Return the [x, y] coordinate for the center point of the cell that contains the specified text.  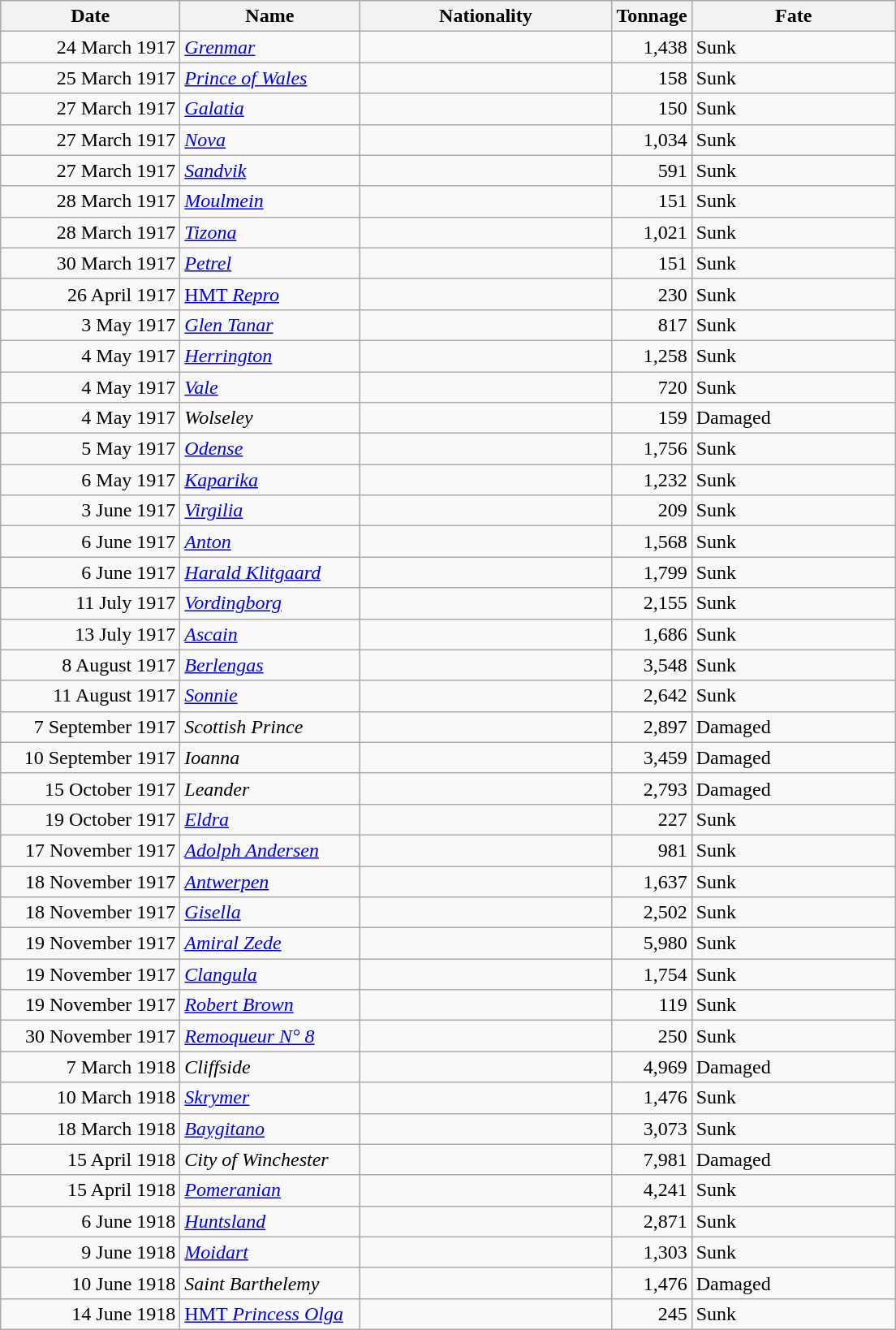
3 May 1917 [91, 325]
Prince of Wales [269, 78]
Nova [269, 140]
817 [652, 325]
591 [652, 171]
Anton [269, 542]
3,459 [652, 758]
3 June 1917 [91, 511]
Skrymer [269, 1098]
Adolph Andersen [269, 850]
Cliffside [269, 1067]
14 June 1918 [91, 1314]
1,021 [652, 232]
981 [652, 850]
Odense [269, 449]
Kaparika [269, 480]
1,637 [652, 881]
Petrel [269, 263]
15 October 1917 [91, 788]
1,754 [652, 974]
24 March 1917 [91, 47]
2,502 [652, 913]
11 July 1917 [91, 603]
18 March 1918 [91, 1129]
City of Winchester [269, 1159]
1,686 [652, 634]
Amiral Zede [269, 944]
Gisella [269, 913]
Berlengas [269, 665]
6 May 1917 [91, 480]
Nationality [485, 16]
17 November 1917 [91, 850]
209 [652, 511]
Baygitano [269, 1129]
Remoqueur N° 8 [269, 1036]
250 [652, 1036]
1,438 [652, 47]
1,258 [652, 356]
119 [652, 1005]
1,799 [652, 572]
7 March 1918 [91, 1067]
Fate [794, 16]
19 October 1917 [91, 819]
Ascain [269, 634]
Glen Tanar [269, 325]
Grenmar [269, 47]
Huntsland [269, 1221]
Moulmein [269, 201]
2,155 [652, 603]
HMT Princess Olga [269, 1314]
Moidart [269, 1252]
30 March 1917 [91, 263]
Leander [269, 788]
2,642 [652, 696]
13 July 1917 [91, 634]
4,969 [652, 1067]
Wolseley [269, 418]
11 August 1917 [91, 696]
7 September 1917 [91, 727]
Virgilia [269, 511]
4,241 [652, 1190]
Sandvik [269, 171]
6 June 1918 [91, 1221]
1,303 [652, 1252]
25 March 1917 [91, 78]
1,034 [652, 140]
227 [652, 819]
Name [269, 16]
Sonnie [269, 696]
Date [91, 16]
Robert Brown [269, 1005]
1,232 [652, 480]
5,980 [652, 944]
Harald Klitgaard [269, 572]
2,793 [652, 788]
HMT Repro [269, 294]
7,981 [652, 1159]
30 November 1917 [91, 1036]
Herrington [269, 356]
Tizona [269, 232]
159 [652, 418]
Scottish Prince [269, 727]
10 September 1917 [91, 758]
158 [652, 78]
26 April 1917 [91, 294]
3,073 [652, 1129]
Vale [269, 387]
Vordingborg [269, 603]
10 March 1918 [91, 1098]
Galatia [269, 109]
Eldra [269, 819]
230 [652, 294]
1,568 [652, 542]
2,871 [652, 1221]
3,548 [652, 665]
245 [652, 1314]
Clangula [269, 974]
1,756 [652, 449]
Ioanna [269, 758]
10 June 1918 [91, 1283]
2,897 [652, 727]
9 June 1918 [91, 1252]
Saint Barthelemy [269, 1283]
720 [652, 387]
5 May 1917 [91, 449]
Pomeranian [269, 1190]
150 [652, 109]
Tonnage [652, 16]
Antwerpen [269, 881]
8 August 1917 [91, 665]
